Return (x, y) of the center of cell containing provided text 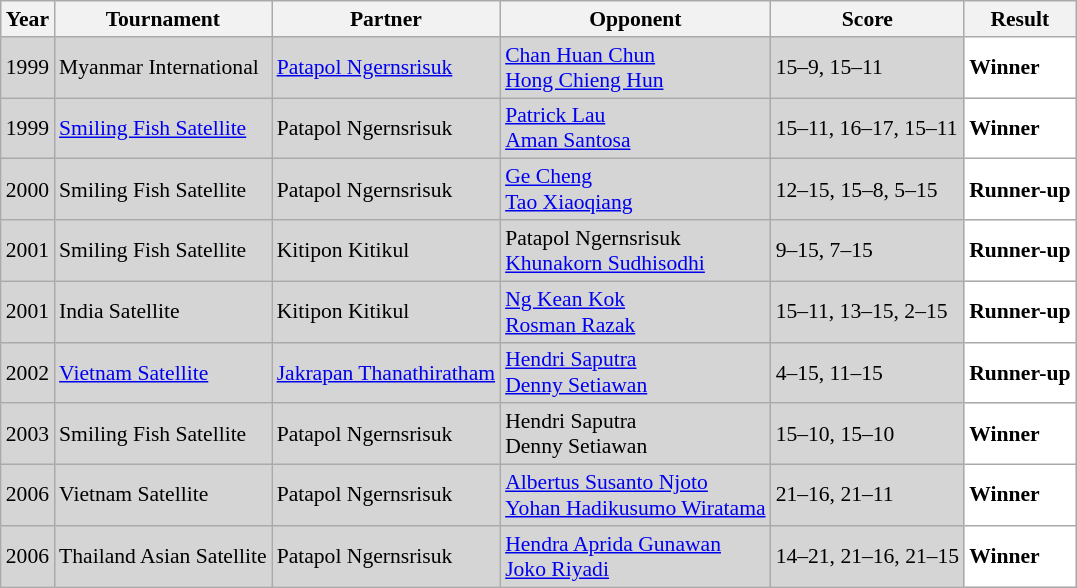
2003 (28, 434)
12–15, 15–8, 5–15 (868, 190)
2002 (28, 372)
14–21, 21–16, 21–15 (868, 556)
Ng Kean Kok Rosman Razak (635, 312)
India Satellite (163, 312)
4–15, 11–15 (868, 372)
Patrick Lau Aman Santosa (635, 128)
9–15, 7–15 (868, 250)
Jakrapan Thanathiratham (386, 372)
Tournament (163, 19)
Myanmar International (163, 68)
Result (1020, 19)
Ge Cheng Tao Xiaoqiang (635, 190)
Albertus Susanto Njoto Yohan Hadikusumo Wiratama (635, 496)
Year (28, 19)
15–9, 15–11 (868, 68)
Patapol Ngernsrisuk Khunakorn Sudhisodhi (635, 250)
Hendra Aprida Gunawan Joko Riyadi (635, 556)
15–11, 16–17, 15–11 (868, 128)
2000 (28, 190)
15–10, 15–10 (868, 434)
21–16, 21–11 (868, 496)
Partner (386, 19)
Thailand Asian Satellite (163, 556)
Chan Huan Chun Hong Chieng Hun (635, 68)
Opponent (635, 19)
Score (868, 19)
15–11, 13–15, 2–15 (868, 312)
